Locate the cell with the specified text and output its (x, y) center coordinate. 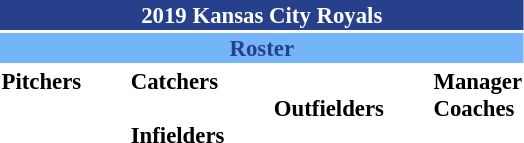
Roster (262, 48)
2019 Kansas City Royals (262, 15)
